Locate the cell with the specified text and output its (X, Y) center coordinate. 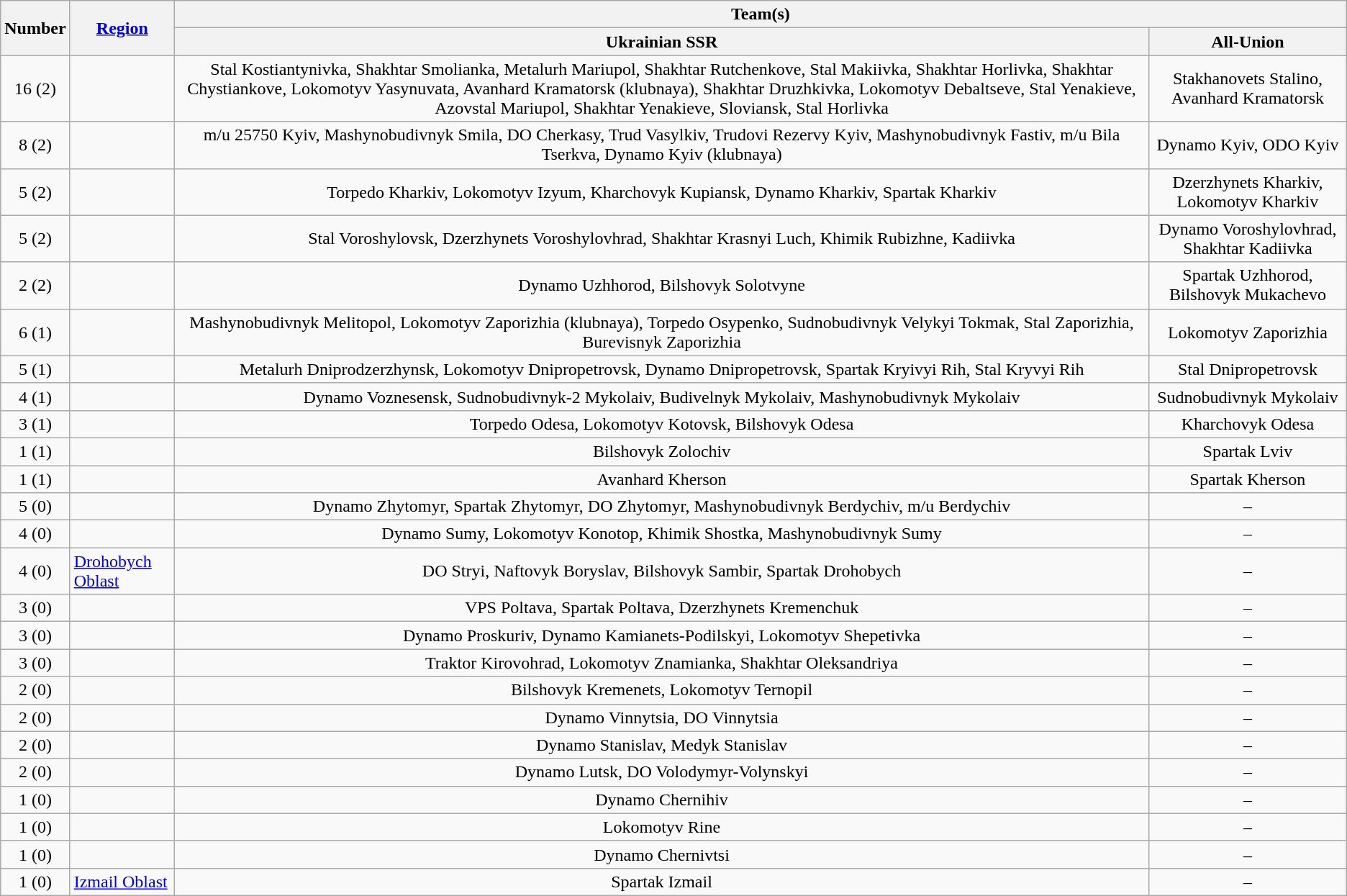
All-Union (1248, 42)
Stal Voroshylovsk, Dzerzhynets Voroshylovhrad, Shakhtar Krasnyi Luch, Khimik Rubizhne, Kadiivka (661, 239)
Dynamo Zhytomyr, Spartak Zhytomyr, DO Zhytomyr, Mashynobudivnyk Berdychiv, m/u Berdychiv (661, 507)
DO Stryi, Naftovyk Boryslav, Bilshovyk Sambir, Spartak Drohobych (661, 571)
Traktor Kirovohrad, Lokomotyv Znamianka, Shakhtar Oleksandriya (661, 663)
Dynamo Vinnytsia, DO Vinnytsia (661, 718)
Stakhanovets Stalino, Avanhard Kramatorsk (1248, 89)
Region (122, 28)
5 (0) (35, 507)
Lokomotyv Rine (661, 827)
Spartak Uzhhorod, Bilshovyk Mukachevo (1248, 285)
Ukrainian SSR (661, 42)
6 (1) (35, 332)
Bilshovyk Kremenets, Lokomotyv Ternopil (661, 690)
Torpedo Odesa, Lokomotyv Kotovsk, Bilshovyk Odesa (661, 424)
5 (1) (35, 369)
Dynamo Voroshylovhrad, Shakhtar Kadiivka (1248, 239)
Dynamo Voznesensk, Sudnobudivnyk-2 Mykolaiv, Budivelnyk Mykolaiv, Mashynobudivnyk Mykolaiv (661, 397)
Metalurh Dniprodzerzhynsk, Lokomotyv Dnipropetrovsk, Dynamo Dnipropetrovsk, Spartak Kryivyi Rih, Stal Kryvyi Rih (661, 369)
4 (1) (35, 397)
Torpedo Kharkiv, Lokomotyv Izyum, Kharchovyk Kupiansk, Dynamo Kharkiv, Spartak Kharkiv (661, 191)
Mashynobudivnyk Melitopol, Lokomotyv Zaporizhia (klubnaya), Torpedo Osypenko, Sudnobudivnyk Velykyi Tokmak, Stal Zaporizhia, Burevisnyk Zaporizhia (661, 332)
Lokomotyv Zaporizhia (1248, 332)
Stal Dnipropetrovsk (1248, 369)
Dynamo Kyiv, ODO Kyiv (1248, 145)
Spartak Izmail (661, 882)
Dynamo Lutsk, DO Volodymyr-Volynskyi (661, 772)
Spartak Lviv (1248, 451)
3 (1) (35, 424)
Dzerzhynets Kharkiv, Lokomotyv Kharkiv (1248, 191)
Team(s) (760, 14)
16 (2) (35, 89)
Izmail Oblast (122, 882)
Kharchovyk Odesa (1248, 424)
Avanhard Kherson (661, 479)
Dynamo Stanislav, Medyk Stanislav (661, 745)
Dynamo Chernivtsi (661, 854)
Dynamo Sumy, Lokomotyv Konotop, Khimik Shostka, Mashynobudivnyk Sumy (661, 534)
Dynamo Proskuriv, Dynamo Kamianets-Podilskyi, Lokomotyv Shepetivka (661, 635)
Drohobych Oblast (122, 571)
8 (2) (35, 145)
Dynamo Uzhhorod, Bilshovyk Solotvyne (661, 285)
Dynamo Chernihiv (661, 800)
Number (35, 28)
2 (2) (35, 285)
VPS Poltava, Spartak Poltava, Dzerzhynets Kremenchuk (661, 608)
Sudnobudivnyk Mykolaiv (1248, 397)
Bilshovyk Zolochiv (661, 451)
Spartak Kherson (1248, 479)
